Identify which cell holds the provided text, then report its (x, y) central coordinate. 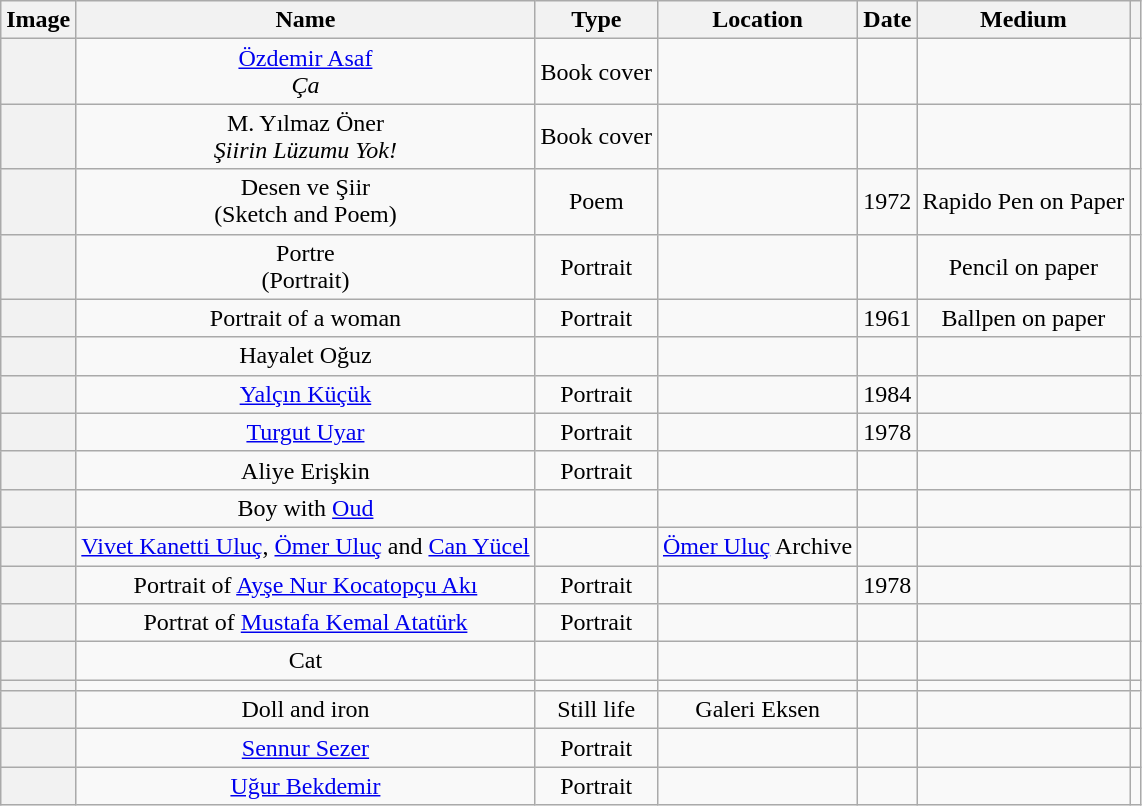
Aliye Erişkin (306, 470)
Portre(Portrait) (306, 266)
Pencil on paper (1024, 266)
Özdemir AsafÇa (306, 72)
Vivet Kanetti Uluç, Ömer Uluç and Can Yücel (306, 546)
Sennur Sezer (306, 748)
1972 (888, 202)
Image (38, 20)
1984 (888, 394)
Doll and iron (306, 710)
M. Yılmaz ÖnerŞiirin Lüzumu Yok! (306, 136)
Portrait of Ayşe Nur Kocatopçu Akı (306, 585)
Portrat of Mustafa Kemal Atatürk (306, 623)
Type (596, 20)
Ömer Uluç Archive (757, 546)
Boy with Oud (306, 508)
Portrait of a woman (306, 318)
Still life (596, 710)
Date (888, 20)
Poem (596, 202)
Rapido Pen on Paper (1024, 202)
Galeri Eksen (757, 710)
Ballpen on paper (1024, 318)
Location (757, 20)
1961 (888, 318)
Uğur Bekdemir (306, 786)
Yalçın Küçük (306, 394)
Name (306, 20)
Turgut Uyar (306, 432)
Medium (1024, 20)
Hayalet Oğuz (306, 356)
Desen ve Şiir(Sketch and Poem) (306, 202)
Cat (306, 661)
